Return the (X, Y) coordinate for the center point of the cell that contains the specified text.  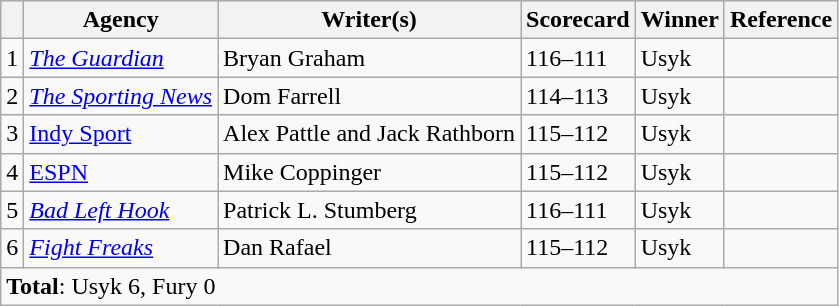
Reference (780, 20)
Indy Sport (121, 134)
6 (12, 248)
Bryan Graham (370, 58)
114–113 (578, 96)
1 (12, 58)
Agency (121, 20)
Mike Coppinger (370, 172)
Writer(s) (370, 20)
Dan Rafael (370, 248)
Scorecard (578, 20)
The Sporting News (121, 96)
Patrick L. Stumberg (370, 210)
The Guardian (121, 58)
3 (12, 134)
Winner (680, 20)
4 (12, 172)
Dom Farrell (370, 96)
2 (12, 96)
Total: Usyk 6, Fury 0 (420, 286)
ESPN (121, 172)
Bad Left Hook (121, 210)
Alex Pattle and Jack Rathborn (370, 134)
Fight Freaks (121, 248)
5 (12, 210)
